Search for the cell housing the specified text and yield its [X, Y] center coordinate. 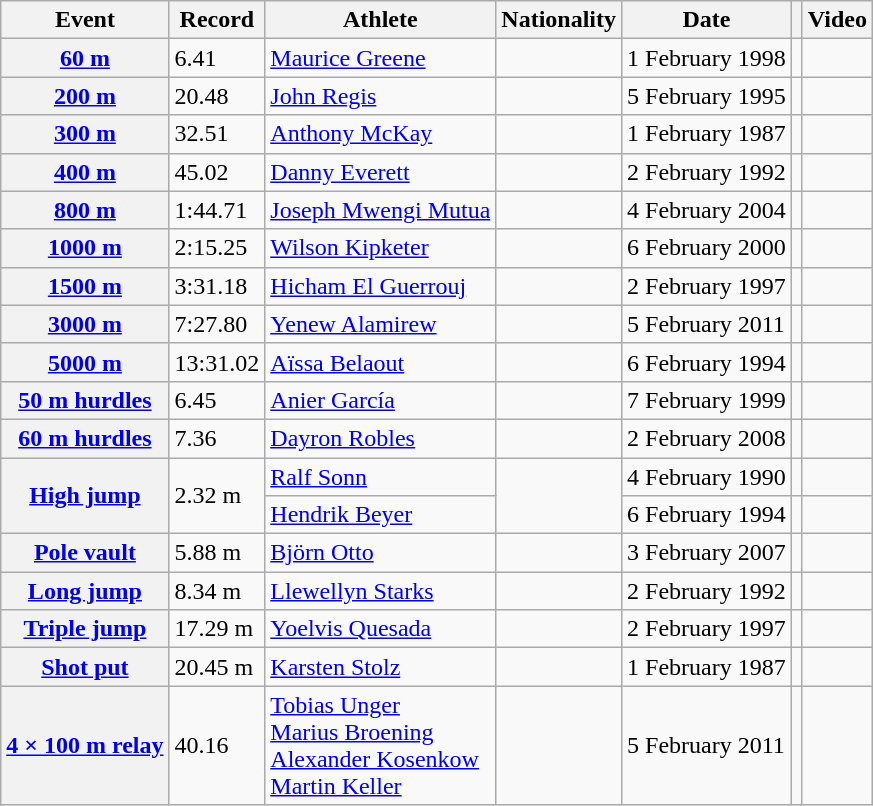
4 February 2004 [707, 210]
Date [707, 20]
Event [85, 20]
1500 m [85, 286]
Anier García [380, 400]
Joseph Mwengi Mutua [380, 210]
800 m [85, 210]
3:31.18 [217, 286]
Tobias UngerMarius BroeningAlexander KosenkowMartin Keller [380, 746]
Video [837, 20]
Athlete [380, 20]
32.51 [217, 134]
Yoelvis Quesada [380, 629]
60 m [85, 58]
Nationality [559, 20]
High jump [85, 496]
Danny Everett [380, 172]
8.34 m [217, 591]
2:15.25 [217, 248]
2 February 2008 [707, 438]
3 February 2007 [707, 553]
3000 m [85, 324]
Long jump [85, 591]
1000 m [85, 248]
2.32 m [217, 496]
4 February 1990 [707, 477]
400 m [85, 172]
7 February 1999 [707, 400]
7:27.80 [217, 324]
50 m hurdles [85, 400]
Björn Otto [380, 553]
Dayron Robles [380, 438]
200 m [85, 96]
5 February 1995 [707, 96]
Record [217, 20]
1 February 1998 [707, 58]
Hicham El Guerrouj [380, 286]
5000 m [85, 362]
6 February 2000 [707, 248]
Wilson Kipketer [380, 248]
60 m hurdles [85, 438]
Pole vault [85, 553]
Triple jump [85, 629]
1:44.71 [217, 210]
6.45 [217, 400]
Hendrik Beyer [380, 515]
4 × 100 m relay [85, 746]
Yenew Alamirew [380, 324]
Shot put [85, 667]
Ralf Sonn [380, 477]
13:31.02 [217, 362]
Maurice Greene [380, 58]
John Regis [380, 96]
Aïssa Belaout [380, 362]
40.16 [217, 746]
20.45 m [217, 667]
300 m [85, 134]
17.29 m [217, 629]
5.88 m [217, 553]
45.02 [217, 172]
Anthony McKay [380, 134]
Karsten Stolz [380, 667]
7.36 [217, 438]
20.48 [217, 96]
Llewellyn Starks [380, 591]
6.41 [217, 58]
